Pinpoint the cell where the given text exists, returning its [x, y] midpoint coordinate. 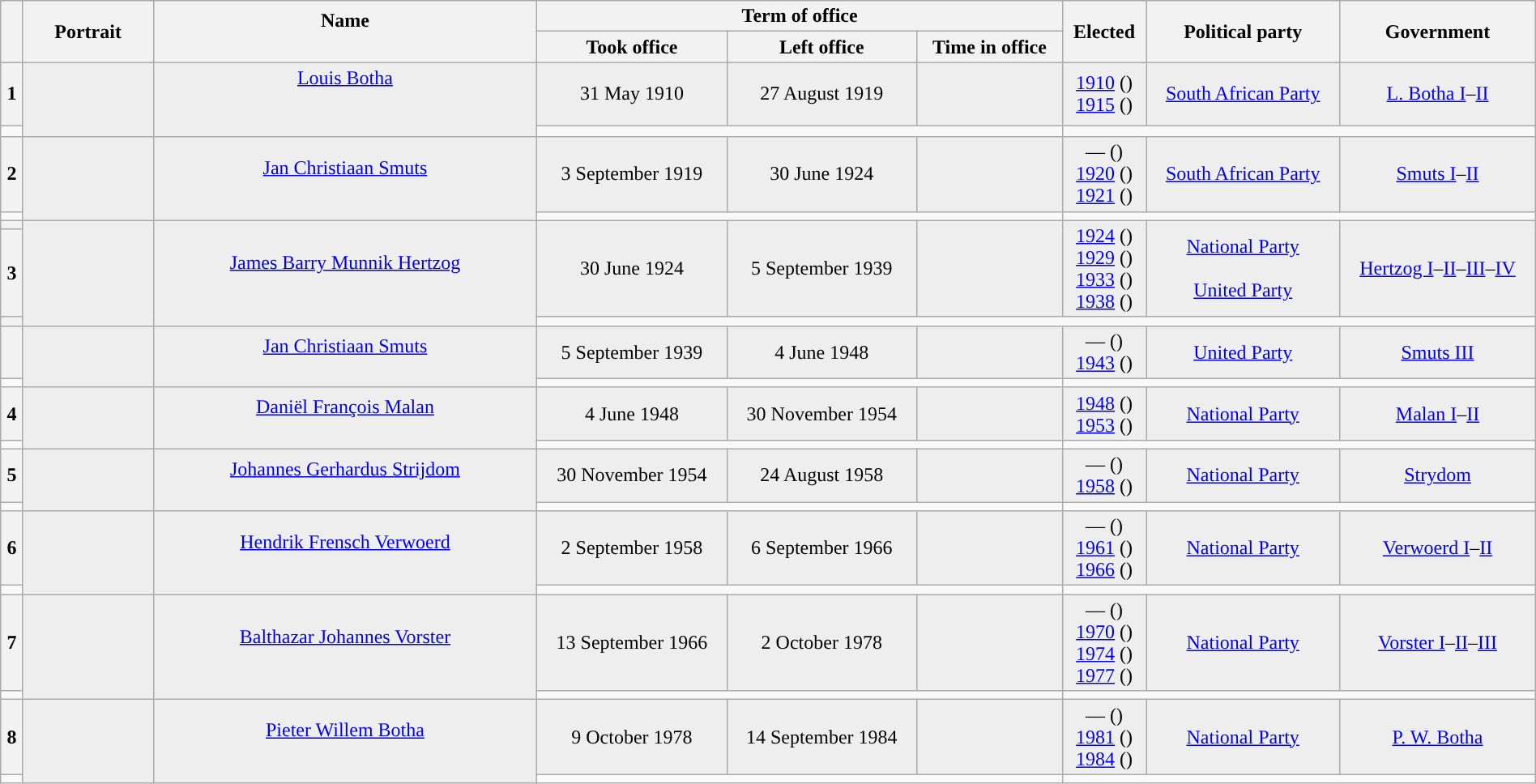
— ()1981 ()1984 () [1103, 737]
Government [1438, 32]
Portrait [87, 32]
Malan I–II [1438, 413]
1924 ()1929 ()1933 ()1938 () [1103, 269]
1948 ()1953 () [1103, 413]
James Barry Munnik Hertzog [345, 273]
8 [11, 737]
9 October 1978 [632, 737]
14 September 1984 [821, 737]
Name [345, 32]
Elected [1103, 32]
National Party United Party [1243, 269]
2 September 1958 [632, 548]
13 September 1966 [632, 643]
Time in office [989, 47]
3 [11, 273]
Political party [1243, 32]
1 [11, 94]
Johannes Gerhardus Strijdom [345, 479]
Hendrik Frensch Verwoerd [345, 552]
2 [11, 174]
27 August 1919 [821, 94]
Balthazar Johannes Vorster [345, 647]
L. Botha I–II [1438, 94]
Louis Botha [345, 100]
United Party [1243, 352]
Verwoerd I–II [1438, 548]
P. W. Botha [1438, 737]
Pieter Willem Botha [345, 742]
Left office [821, 47]
31 May 1910 [632, 94]
— ()1961 ()1966 () [1103, 548]
Strydom [1438, 475]
— ()1943 () [1103, 352]
Vorster I–II–III [1438, 643]
3 September 1919 [632, 174]
Took office [632, 47]
Daniël François Malan [345, 418]
— ()1920 ()1921 () [1103, 174]
Hertzog I–II–III–IV [1438, 269]
Term of office [800, 16]
2 October 1978 [821, 643]
6 [11, 548]
5 [11, 475]
— ()1970 ()1974 ()1977 () [1103, 643]
4 [11, 413]
24 August 1958 [821, 475]
— ()1958 () [1103, 475]
Smuts I–II [1438, 174]
6 September 1966 [821, 548]
Smuts III [1438, 352]
1910 ()1915 () [1103, 94]
7 [11, 643]
